Locate the cell with the specified text and output its [X, Y] center coordinate. 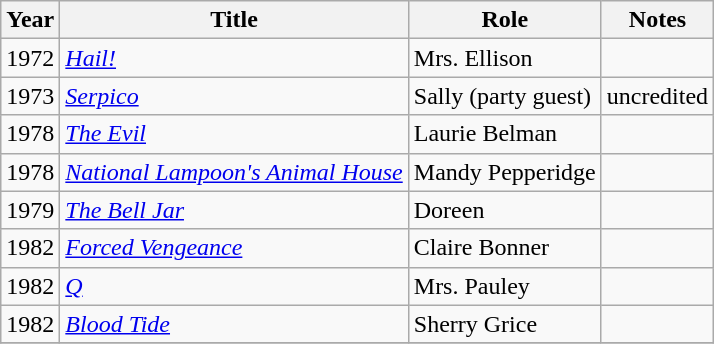
Mrs. Pauley [504, 286]
National Lampoon's Animal House [234, 172]
Notes [657, 20]
uncredited [657, 96]
Serpico [234, 96]
Blood Tide [234, 324]
Doreen [504, 210]
Q [234, 286]
Forced Vengeance [234, 248]
The Bell Jar [234, 210]
Sally (party guest) [504, 96]
Mandy Pepperidge [504, 172]
1972 [30, 58]
Role [504, 20]
1979 [30, 210]
Sherry Grice [504, 324]
The Evil [234, 134]
Laurie Belman [504, 134]
Claire Bonner [504, 248]
Title [234, 20]
Mrs. Ellison [504, 58]
Year [30, 20]
1973 [30, 96]
Hail! [234, 58]
